Return (X, Y) of the center of cell containing provided text 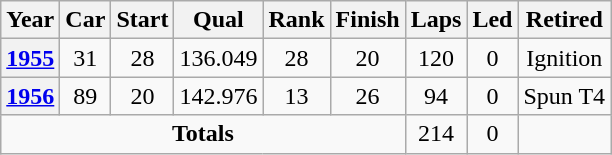
Led (492, 20)
13 (296, 96)
Year (30, 20)
Rank (296, 20)
Finish (368, 20)
94 (436, 96)
120 (436, 58)
31 (86, 58)
89 (86, 96)
Laps (436, 20)
142.976 (218, 96)
214 (436, 134)
Car (86, 20)
Ignition (564, 58)
1955 (30, 58)
Totals (203, 134)
Start (142, 20)
1956 (30, 96)
136.049 (218, 58)
Qual (218, 20)
Retired (564, 20)
26 (368, 96)
Spun T4 (564, 96)
